Determine the [x, y] coordinate at the center of the cell enclosing the given text.  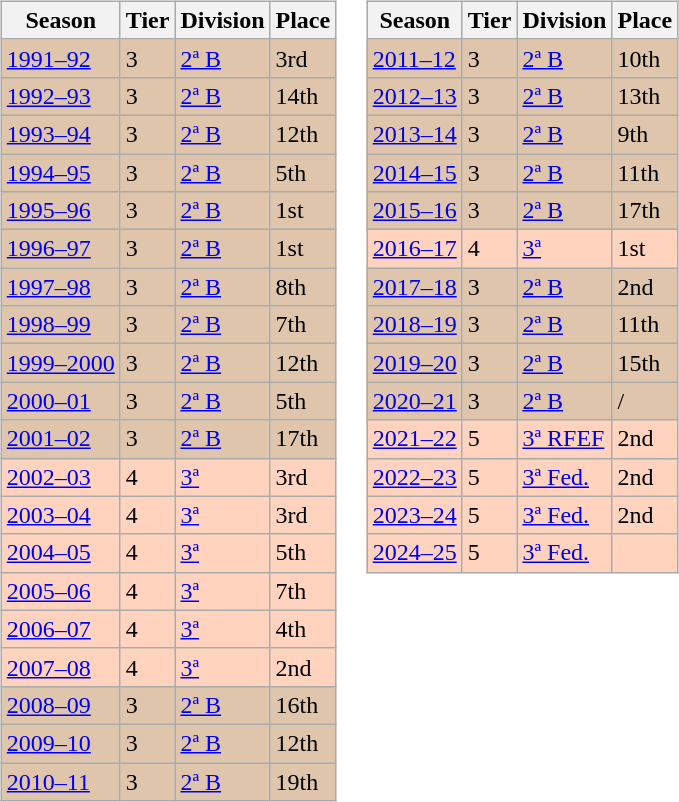
2020–21 [414, 401]
2023–24 [414, 515]
2000–01 [60, 401]
2004–05 [60, 553]
4th [303, 629]
2017–18 [414, 287]
/ [645, 401]
2015–16 [414, 211]
2013–14 [414, 134]
2024–25 [414, 553]
1998–99 [60, 325]
2019–20 [414, 363]
16th [303, 705]
2014–15 [414, 173]
15th [645, 363]
2012–13 [414, 96]
19th [303, 781]
1997–98 [60, 287]
2007–08 [60, 667]
1994–95 [60, 173]
2010–11 [60, 781]
1993–94 [60, 134]
10th [645, 58]
2022–23 [414, 477]
1995–96 [60, 211]
2006–07 [60, 629]
2011–12 [414, 58]
2003–04 [60, 515]
2009–10 [60, 743]
2016–17 [414, 249]
9th [645, 134]
1992–93 [60, 96]
1999–2000 [60, 363]
14th [303, 96]
2001–02 [60, 439]
1991–92 [60, 58]
8th [303, 287]
3ª RFEF [564, 439]
2018–19 [414, 325]
13th [645, 96]
2008–09 [60, 705]
1996–97 [60, 249]
2021–22 [414, 439]
2002–03 [60, 477]
2005–06 [60, 591]
